Identify which cell holds the provided text, then report its [x, y] central coordinate. 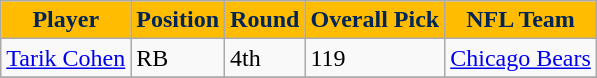
NFL Team [521, 20]
4th [265, 58]
Player [66, 20]
Overall Pick [375, 20]
119 [375, 58]
Round [265, 20]
Tarik Cohen [66, 58]
Chicago Bears [521, 58]
RB [178, 58]
Position [178, 20]
